Capture the cell that displays the provided text and extract its (x, y) central coordinate. 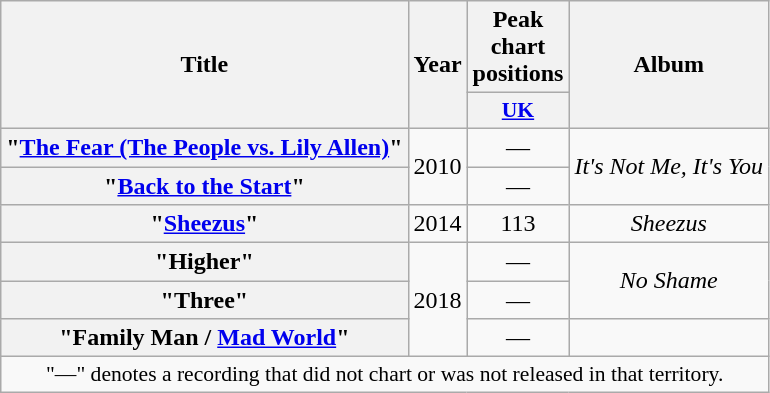
Album (669, 65)
Peak chart positions (518, 47)
UK (518, 111)
"The Fear (The People vs. Lily Allen)" (204, 147)
2018 (438, 300)
Year (438, 65)
2014 (438, 224)
Title (204, 65)
"Higher" (204, 262)
"Sheezus" (204, 224)
"Back to the Start" (204, 185)
"—" denotes a recording that did not chart or was not released in that territory. (385, 375)
No Shame (669, 281)
It's Not Me, It's You (669, 166)
2010 (438, 166)
Sheezus (669, 224)
"Family Man / Mad World" (204, 338)
113 (518, 224)
"Three" (204, 300)
